Capture the cell that displays the provided text and extract its [X, Y] central coordinate. 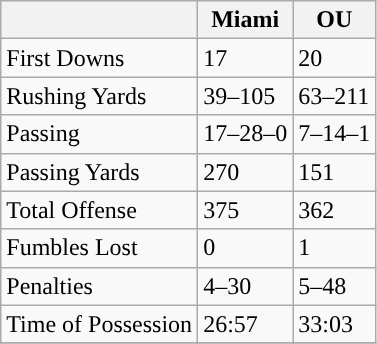
39–105 [246, 96]
Fumbles Lost [100, 248]
63–211 [334, 96]
17–28–0 [246, 134]
26:57 [246, 324]
Time of Possession [100, 324]
Passing [100, 134]
375 [246, 210]
270 [246, 172]
Total Offense [100, 210]
17 [246, 58]
0 [246, 248]
OU [334, 20]
Penalties [100, 286]
362 [334, 210]
151 [334, 172]
1 [334, 248]
Rushing Yards [100, 96]
Miami [246, 20]
First Downs [100, 58]
5–48 [334, 286]
7–14–1 [334, 134]
Passing Yards [100, 172]
4–30 [246, 286]
33:03 [334, 324]
20 [334, 58]
